Capture the cell that displays the provided text and extract its [x, y] central coordinate. 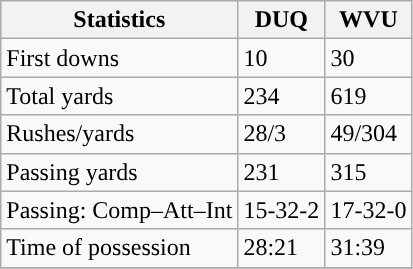
30 [368, 58]
Statistics [120, 20]
234 [282, 96]
231 [282, 172]
Passing: Comp–Att–Int [120, 210]
619 [368, 96]
10 [282, 58]
15-32-2 [282, 210]
49/304 [368, 134]
Rushes/yards [120, 134]
315 [368, 172]
Total yards [120, 96]
17-32-0 [368, 210]
WVU [368, 20]
First downs [120, 58]
DUQ [282, 20]
31:39 [368, 248]
28:21 [282, 248]
28/3 [282, 134]
Time of possession [120, 248]
Passing yards [120, 172]
